Detect which cell encompasses the target text, then output its [x, y] center coordinate. 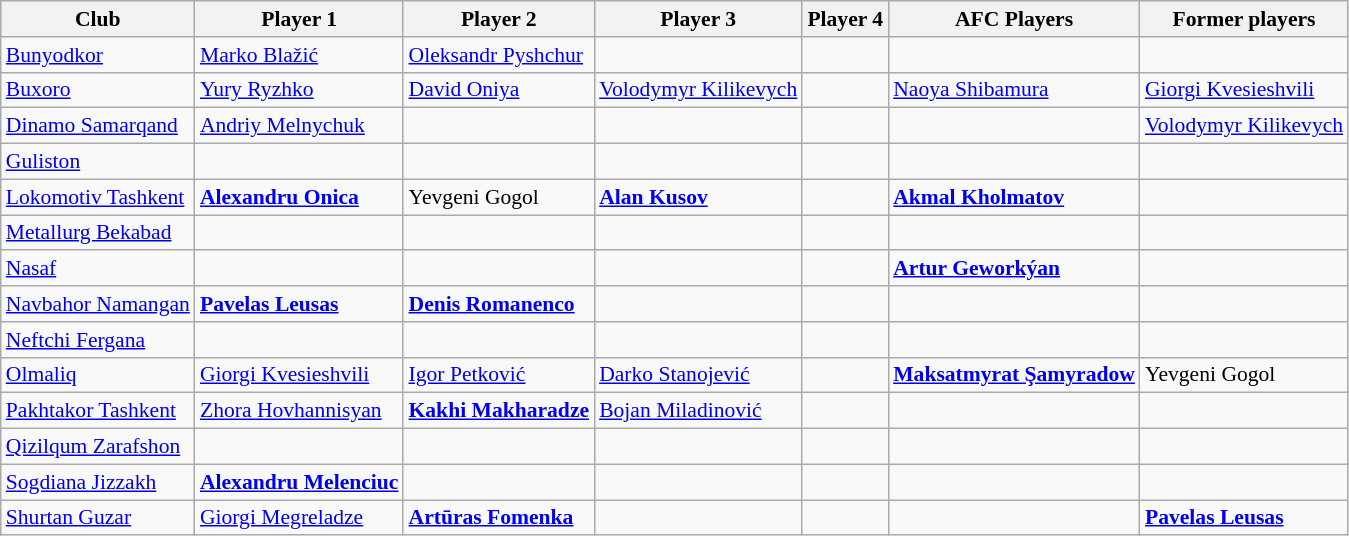
Navbahor Namangan [98, 304]
Metallurg Bekabad [98, 233]
Zhora Hovhannisyan [300, 411]
Alexandru Onica [300, 197]
Andriy Melnychuk [300, 126]
Igor Petković [498, 375]
Giorgi Megreladze [300, 518]
Player 1 [300, 19]
Player 3 [698, 19]
Maksatmyrat Şamyradow [1014, 375]
Akmal Kholmatov [1014, 197]
Kakhi Makharadze [498, 411]
Naoya Shibamura [1014, 90]
AFC Players [1014, 19]
Oleksandr Pyshchur [498, 55]
Bojan Miladinović [698, 411]
Denis Romanenco [498, 304]
David Oniya [498, 90]
Bunyodkor [98, 55]
Neftchi Fergana [98, 340]
Alan Kusov [698, 197]
Dinamo Samarqand [98, 126]
Qizilqum Zarafshon [98, 447]
Club [98, 19]
Player 4 [845, 19]
Artur Geworkýan [1014, 269]
Pakhtakor Tashkent [98, 411]
Lokomotiv Tashkent [98, 197]
Former players [1244, 19]
Marko Blažić [300, 55]
Shurtan Guzar [98, 518]
Nasaf [98, 269]
Guliston [98, 162]
Darko Stanojević [698, 375]
Olmaliq [98, 375]
Player 2 [498, 19]
Yury Ryzhko [300, 90]
Artūras Fomenka [498, 518]
Sogdiana Jizzakh [98, 482]
Buxoro [98, 90]
Alexandru Melenciuc [300, 482]
